Locate the cell with the specified text and output its [x, y] center coordinate. 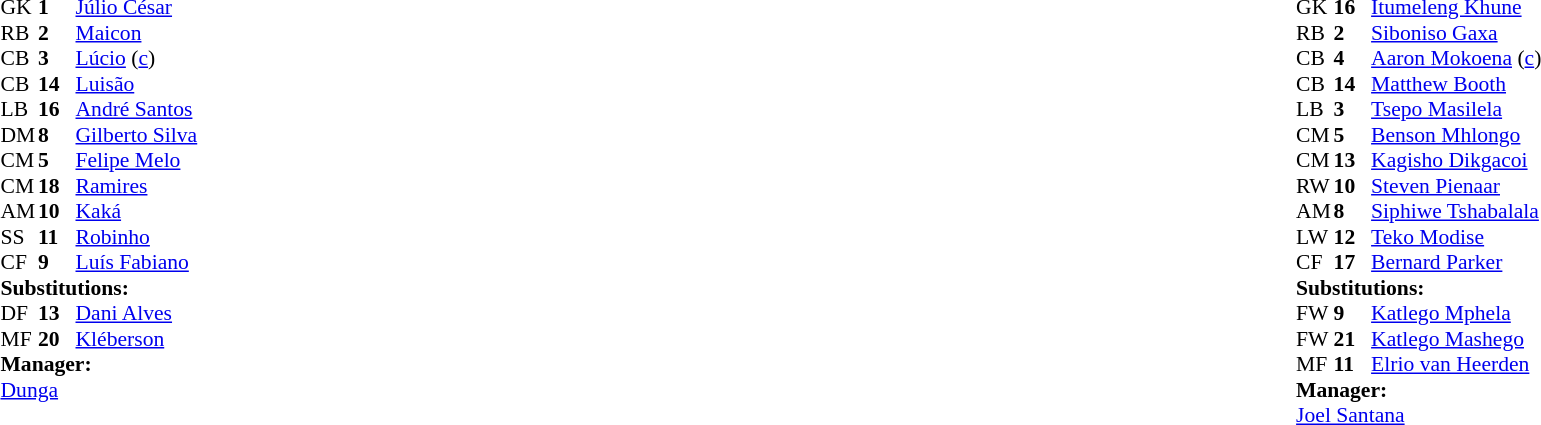
Kléberson [137, 339]
LW [1315, 237]
Kagisho Dikgacoi [1456, 161]
Katlego Mashego [1456, 339]
DM [19, 135]
Elrio van Heerden [1456, 365]
Siphiwe Tshabalala [1456, 211]
21 [1353, 339]
Katlego Mphela [1456, 313]
RW [1315, 186]
Maicon [137, 33]
Steven Pienaar [1456, 186]
André Santos [137, 109]
16 [57, 109]
Bernard Parker [1456, 263]
SS [19, 237]
Felipe Melo [137, 161]
Lúcio (c) [137, 59]
Robinho [137, 237]
Siboniso Gaxa [1456, 33]
Dunga [98, 390]
Benson Mhlongo [1456, 135]
20 [57, 339]
17 [1353, 263]
12 [1353, 237]
Kaká [137, 211]
Teko Modise [1456, 237]
Gilberto Silva [137, 135]
Aaron Mokoena (c) [1456, 59]
Matthew Booth [1456, 84]
Tsepo Masilela [1456, 109]
Luisão [137, 84]
Ramires [137, 186]
DF [19, 313]
Luís Fabiano [137, 263]
4 [1353, 59]
18 [57, 186]
Dani Alves [137, 313]
